Search for the cell housing the specified text and yield its [x, y] center coordinate. 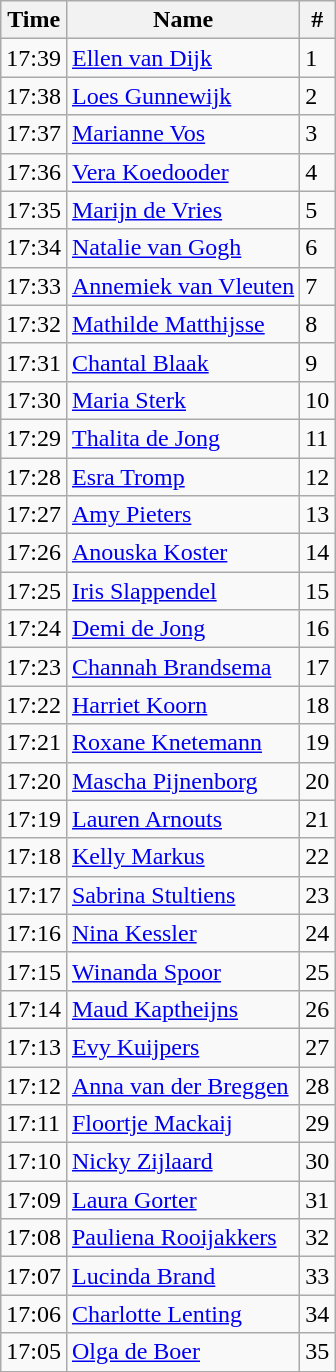
33 [318, 1276]
19 [318, 743]
Maud Kaptheijns [182, 1009]
Evy Kuijpers [182, 1047]
2 [318, 96]
17:17 [34, 895]
Sabrina Stultiens [182, 895]
34 [318, 1314]
Loes Gunnewijk [182, 96]
17:36 [34, 172]
28 [318, 1085]
21 [318, 819]
9 [318, 362]
6 [318, 248]
17:11 [34, 1124]
17:31 [34, 362]
17:32 [34, 324]
17:25 [34, 591]
17:26 [34, 553]
Floortje Mackaij [182, 1124]
29 [318, 1124]
25 [318, 971]
Vera Koedooder [182, 172]
Chantal Blaak [182, 362]
Harriet Koorn [182, 705]
Amy Pieters [182, 515]
Anna van der Breggen [182, 1085]
11 [318, 438]
17:09 [34, 1200]
Demi de Jong [182, 629]
Pauliena Rooijakkers [182, 1238]
17:37 [34, 134]
13 [318, 515]
Marianne Vos [182, 134]
7 [318, 286]
17:12 [34, 1085]
17:39 [34, 58]
17:30 [34, 400]
17 [318, 667]
Winanda Spoor [182, 971]
27 [318, 1047]
17:27 [34, 515]
17:19 [34, 819]
Nicky Zijlaard [182, 1162]
Lauren Arnouts [182, 819]
5 [318, 210]
8 [318, 324]
Maria Sterk [182, 400]
17:08 [34, 1238]
Roxane Knetemann [182, 743]
17:14 [34, 1009]
30 [318, 1162]
23 [318, 895]
Time [34, 20]
17:06 [34, 1314]
Anouska Koster [182, 553]
17:18 [34, 857]
Marijn de Vries [182, 210]
Lucinda Brand [182, 1276]
Esra Tromp [182, 477]
17:38 [34, 96]
Olga de Boer [182, 1352]
12 [318, 477]
Charlotte Lenting [182, 1314]
17:22 [34, 705]
26 [318, 1009]
17:34 [34, 248]
10 [318, 400]
Nina Kessler [182, 933]
Iris Slappendel [182, 591]
Mathilde Matthijsse [182, 324]
Kelly Markus [182, 857]
17:10 [34, 1162]
17:07 [34, 1276]
17:21 [34, 743]
4 [318, 172]
17:28 [34, 477]
Ellen van Dijk [182, 58]
17:13 [34, 1047]
Thalita de Jong [182, 438]
20 [318, 781]
Natalie van Gogh [182, 248]
17:29 [34, 438]
17:33 [34, 286]
22 [318, 857]
1 [318, 58]
24 [318, 933]
17:24 [34, 629]
18 [318, 705]
Channah Brandsema [182, 667]
17:23 [34, 667]
17:05 [34, 1352]
Mascha Pijnenborg [182, 781]
Annemiek van Vleuten [182, 286]
Laura Gorter [182, 1200]
3 [318, 134]
Name [182, 20]
17:16 [34, 933]
16 [318, 629]
# [318, 20]
15 [318, 591]
35 [318, 1352]
17:35 [34, 210]
17:20 [34, 781]
31 [318, 1200]
17:15 [34, 971]
32 [318, 1238]
14 [318, 553]
